Locate the cell with the specified text and output its [x, y] center coordinate. 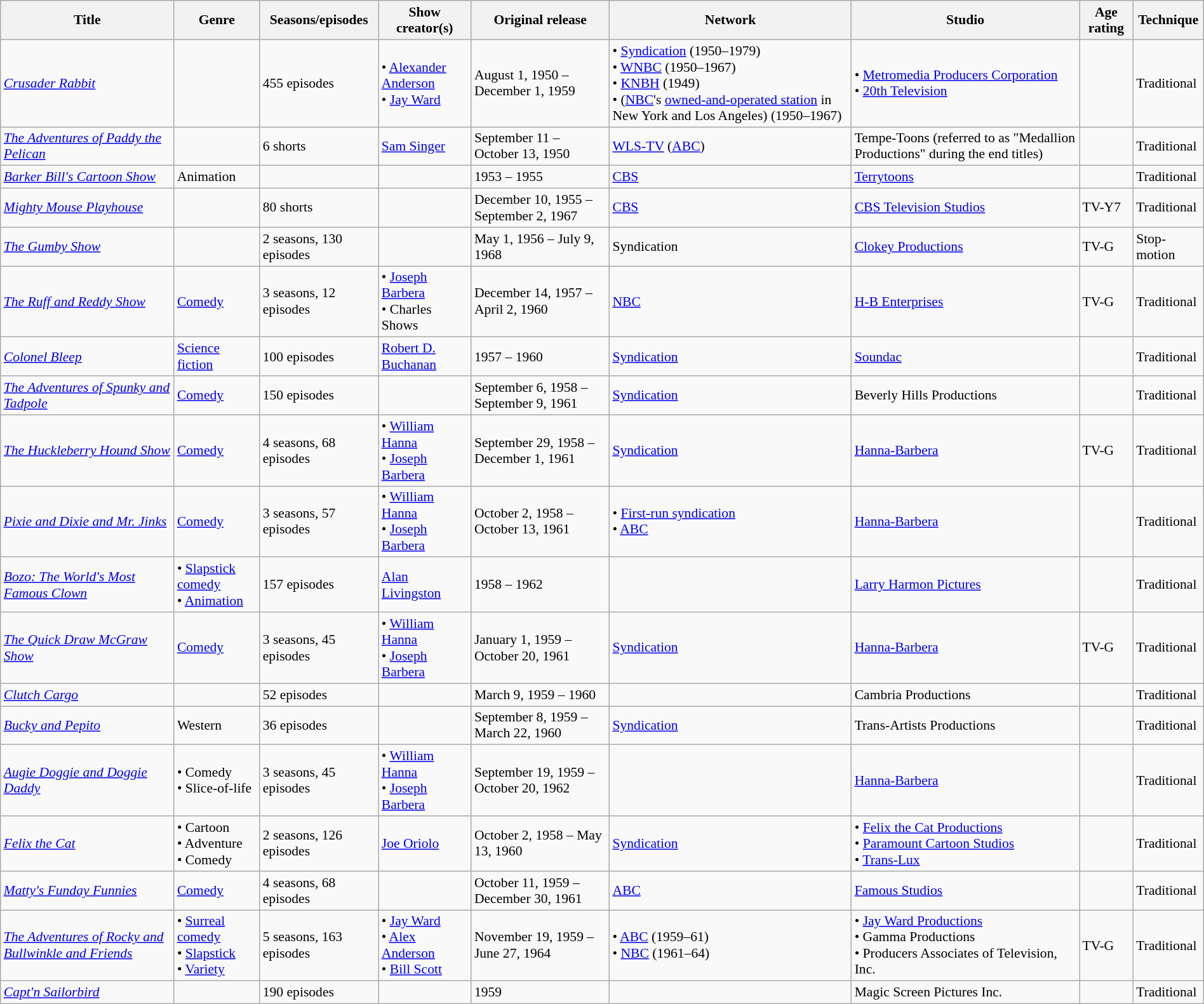
Sam Singer [425, 146]
• First-run syndication• ABC [730, 521]
3 seasons, 57 episodes [319, 521]
September 6, 1958 – September 9, 1961 [540, 395]
2 seasons, 130 episodes [319, 246]
NBC [730, 302]
• Cartoon• Adventure• Comedy [217, 843]
3 seasons, 12 episodes [319, 302]
The Adventures of Rocky and Bullwinkle and Friends [88, 946]
December 14, 1957 – April 2, 1960 [540, 302]
Robert D. Buchanan [425, 357]
5 seasons, 163 episodes [319, 946]
Larry Harmon Pictures [965, 586]
November 19, 1959 – June 27, 1964 [540, 946]
January 1, 1959 – October 20, 1961 [540, 648]
Genre [217, 20]
August 1, 1950 – December 1, 1959 [540, 83]
September 19, 1959 – October 20, 1962 [540, 780]
190 episodes [319, 993]
• Surreal comedy• Slapstick• Variety [217, 946]
The Quick Draw McGraw Show [88, 648]
CBS Television Studios [965, 208]
• Felix the Cat Productions• Paramount Cartoon Studios• Trans-Lux [965, 843]
157 episodes [319, 586]
Joe Oriolo [425, 843]
Show creator(s) [425, 20]
• Slapstick comedy• Animation [217, 586]
The Adventures of Spunky and Tadpole [88, 395]
Seasons/episodes [319, 20]
September 8, 1959 – March 22, 1960 [540, 725]
The Ruff and Reddy Show [88, 302]
455 episodes [319, 83]
100 episodes [319, 357]
Soundac [965, 357]
September 11 – October 13, 1950 [540, 146]
The Gumby Show [88, 246]
Bucky and Pepito [88, 725]
October 2, 1958 – October 13, 1961 [540, 521]
Cambria Productions [965, 695]
Capt'n Sailorbird [88, 993]
• ABC (1959–61)• NBC (1961–64) [730, 946]
Trans-Artists Productions [965, 725]
1958 – 1962 [540, 586]
Matty's Funday Funnies [88, 890]
Bozo: The World's Most Famous Clown [88, 586]
Clokey Productions [965, 246]
Animation [217, 177]
Magic Screen Pictures Inc. [965, 993]
Augie Doggie and Doggie Daddy [88, 780]
Western [217, 725]
• Joseph Barbera• Charles Shows [425, 302]
Stop-motion [1168, 246]
Famous Studios [965, 890]
6 shorts [319, 146]
Colonel Bleep [88, 357]
Alan Livingston [425, 586]
Network [730, 20]
Pixie and Dixie and Mr. Jinks [88, 521]
The Adventures of Paddy the Pelican [88, 146]
150 episodes [319, 395]
Terrytoons [965, 177]
October 2, 1958 – May 13, 1960 [540, 843]
Beverly Hills Productions [965, 395]
• Alexander Anderson• Jay Ward [425, 83]
Barker Bill's Cartoon Show [88, 177]
Felix the Cat [88, 843]
• Comedy• Slice-of-life [217, 780]
Original release [540, 20]
36 episodes [319, 725]
Science fiction [217, 357]
September 29, 1958 – December 1, 1961 [540, 450]
March 9, 1959 – 1960 [540, 695]
WLS-TV (ABC) [730, 146]
1953 – 1955 [540, 177]
1957 – 1960 [540, 357]
TV-Y7 [1106, 208]
52 episodes [319, 695]
Title [88, 20]
2 seasons, 126 episodes [319, 843]
ABC [730, 890]
Technique [1168, 20]
Studio [965, 20]
Mighty Mouse Playhouse [88, 208]
Clutch Cargo [88, 695]
October 11, 1959 – December 30, 1961 [540, 890]
Age rating [1106, 20]
May 1, 1956 – July 9, 1968 [540, 246]
H-B Enterprises [965, 302]
December 10, 1955 – September 2, 1967 [540, 208]
• Metromedia Producers Corporation• 20th Television [965, 83]
• Syndication (1950–1979)• WNBC (1950–1967)• KNBH (1949)• (NBC's owned-and-operated station in New York and Los Angeles) (1950–1967) [730, 83]
80 shorts [319, 208]
Crusader Rabbit [88, 83]
• Jay Ward Productions• Gamma Productions• Producers Associates of Television, Inc. [965, 946]
Tempe-Toons (referred to as "Medallion Productions" during the end titles) [965, 146]
The Huckleberry Hound Show [88, 450]
• Jay Ward• Alex Anderson• Bill Scott [425, 946]
1959 [540, 993]
